Pinpoint the cell where the given text exists, returning its [x, y] midpoint coordinate. 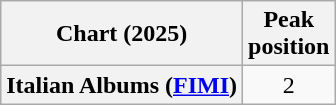
Italian Albums (FIMI) [122, 85]
Chart (2025) [122, 34]
Peakposition [289, 34]
2 [289, 85]
